For the text-containing cell, return its midpoint in (x, y) coordinate format. 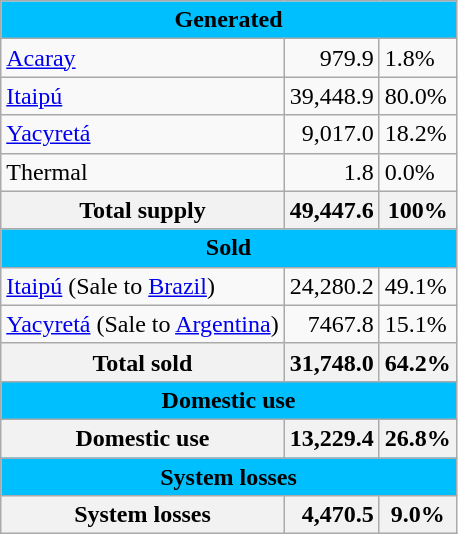
49.1% (418, 286)
9,017.0 (332, 134)
39,448.9 (332, 96)
15.1% (418, 324)
0.0% (418, 172)
Thermal (142, 172)
Sold (229, 248)
49,447.6 (332, 210)
Acaray (142, 58)
100% (418, 210)
Itaipú (142, 96)
979.9 (332, 58)
1.8% (418, 58)
Yacyretá (142, 134)
24,280.2 (332, 286)
Generated (229, 20)
Itaipú (Sale to Brazil) (142, 286)
9.0% (418, 515)
13,229.4 (332, 438)
18.2% (418, 134)
80.0% (418, 96)
4,470.5 (332, 515)
7467.8 (332, 324)
Yacyretá (Sale to Argentina) (142, 324)
64.2% (418, 362)
Total sold (142, 362)
Total supply (142, 210)
31,748.0 (332, 362)
26.8% (418, 438)
1.8 (332, 172)
